Detect which cell encompasses the target text, then output its (x, y) center coordinate. 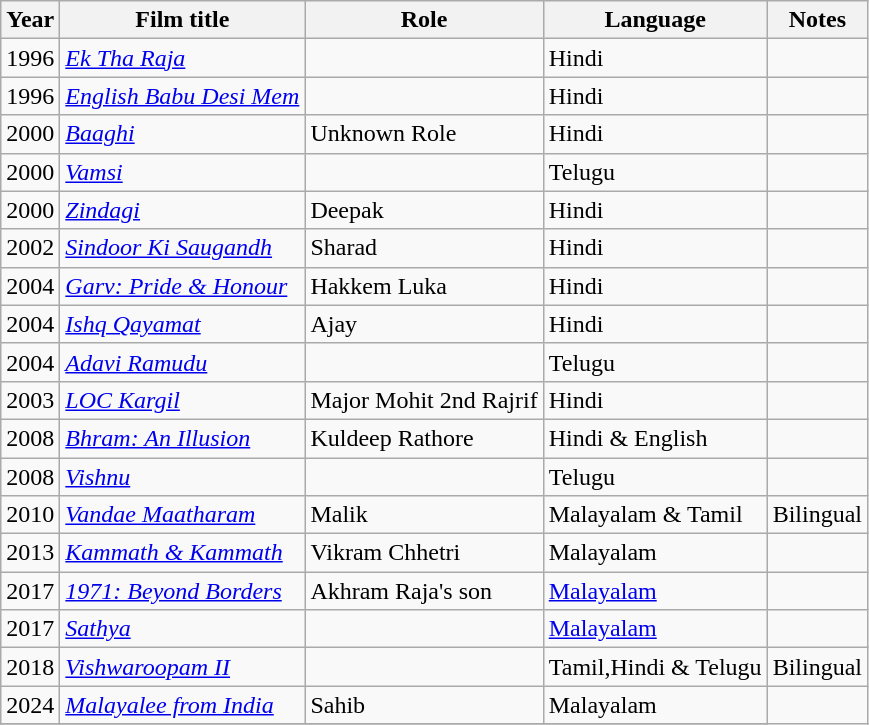
Malayalee from India (182, 705)
English Babu Desi Mem (182, 96)
Deepak (424, 210)
Zindagi (182, 210)
2003 (30, 400)
Adavi Ramudu (182, 362)
Bhram: An Illusion (182, 438)
Hakkem Luka (424, 286)
Garv: Pride & Honour (182, 286)
Year (30, 20)
Role (424, 20)
LOC Kargil (182, 400)
Film title (182, 20)
Baaghi (182, 134)
Sathya (182, 629)
Ek Tha Raja (182, 58)
Tamil,Hindi & Telugu (655, 667)
Akhram Raja's son (424, 591)
Sharad (424, 248)
Vishnu (182, 477)
Vikram Chhetri (424, 553)
Kuldeep Rathore (424, 438)
1971: Beyond Borders (182, 591)
Hindi & English (655, 438)
2013 (30, 553)
Malik (424, 515)
2024 (30, 705)
2010 (30, 515)
2018 (30, 667)
Sahib (424, 705)
Malayalam & Tamil (655, 515)
Vandae Maatharam (182, 515)
Unknown Role (424, 134)
2002 (30, 248)
Vishwaroopam II (182, 667)
Vamsi (182, 172)
Ishq Qayamat (182, 324)
Sindoor Ki Saugandh (182, 248)
Kammath & Kammath (182, 553)
Notes (817, 20)
Major Mohit 2nd Rajrif (424, 400)
Language (655, 20)
Ajay (424, 324)
